Pinpoint the cell where the given text exists, returning its [x, y] midpoint coordinate. 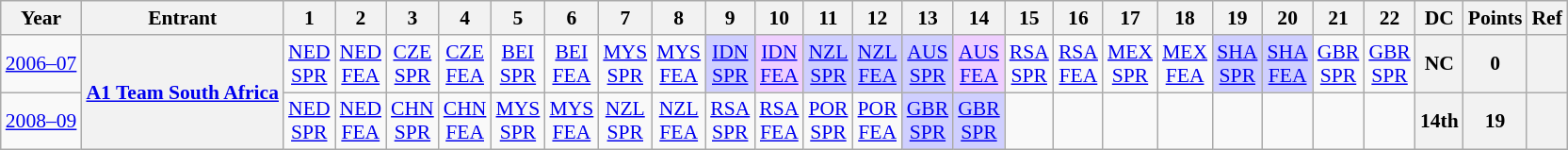
16 [1078, 18]
BEIFEA [571, 64]
MEXFEA [1185, 64]
3 [412, 18]
5 [518, 18]
9 [730, 18]
MEXSPR [1130, 64]
10 [779, 18]
DC [1439, 18]
17 [1130, 18]
4 [465, 18]
BEISPR [518, 64]
15 [1029, 18]
6 [571, 18]
21 [1339, 18]
18 [1185, 18]
CZESPR [412, 64]
7 [625, 18]
2 [361, 18]
11 [828, 18]
CHNFEA [465, 121]
A1 Team South Africa [183, 92]
22 [1390, 18]
AUSSPR [929, 64]
Entrant [183, 18]
PORSPR [828, 121]
12 [878, 18]
CHNSPR [412, 121]
2006–07 [41, 64]
IDNFEA [779, 64]
20 [1286, 18]
SHAFEA [1286, 64]
CZEFEA [465, 64]
0 [1495, 64]
IDNSPR [730, 64]
PORFEA [878, 121]
14 [979, 18]
NC [1439, 64]
Year [41, 18]
8 [678, 18]
Ref [1546, 18]
14th [1439, 121]
13 [929, 18]
AUSFEA [979, 64]
SHASPR [1237, 64]
2008–09 [41, 121]
1 [309, 18]
Points [1495, 18]
